Output the (x, y) coordinate of the center of the cell containing the given text.  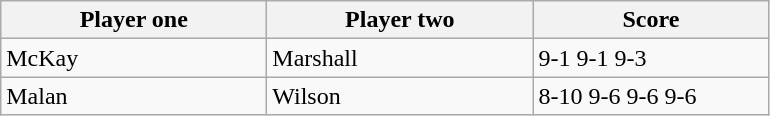
Malan (134, 96)
McKay (134, 58)
Wilson (400, 96)
8-10 9-6 9-6 9-6 (651, 96)
9-1 9-1 9-3 (651, 58)
Marshall (400, 58)
Score (651, 20)
Player two (400, 20)
Player one (134, 20)
